From the cell containing the given text, extract its center point as [x, y] coordinate. 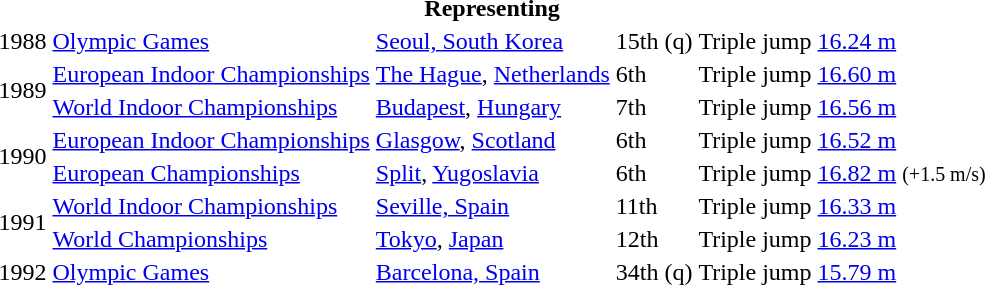
11th [654, 206]
World Championships [211, 239]
Budapest, Hungary [492, 107]
The Hague, Netherlands [492, 74]
12th [654, 239]
Seoul, South Korea [492, 41]
Seville, Spain [492, 206]
Tokyo, Japan [492, 239]
Glasgow, Scotland [492, 140]
European Championships [211, 173]
Split, Yugoslavia [492, 173]
15th (q) [654, 41]
Olympic Games [211, 41]
7th [654, 107]
